Find where the given text appears and provide that cell's center as [X, Y] coordinate. 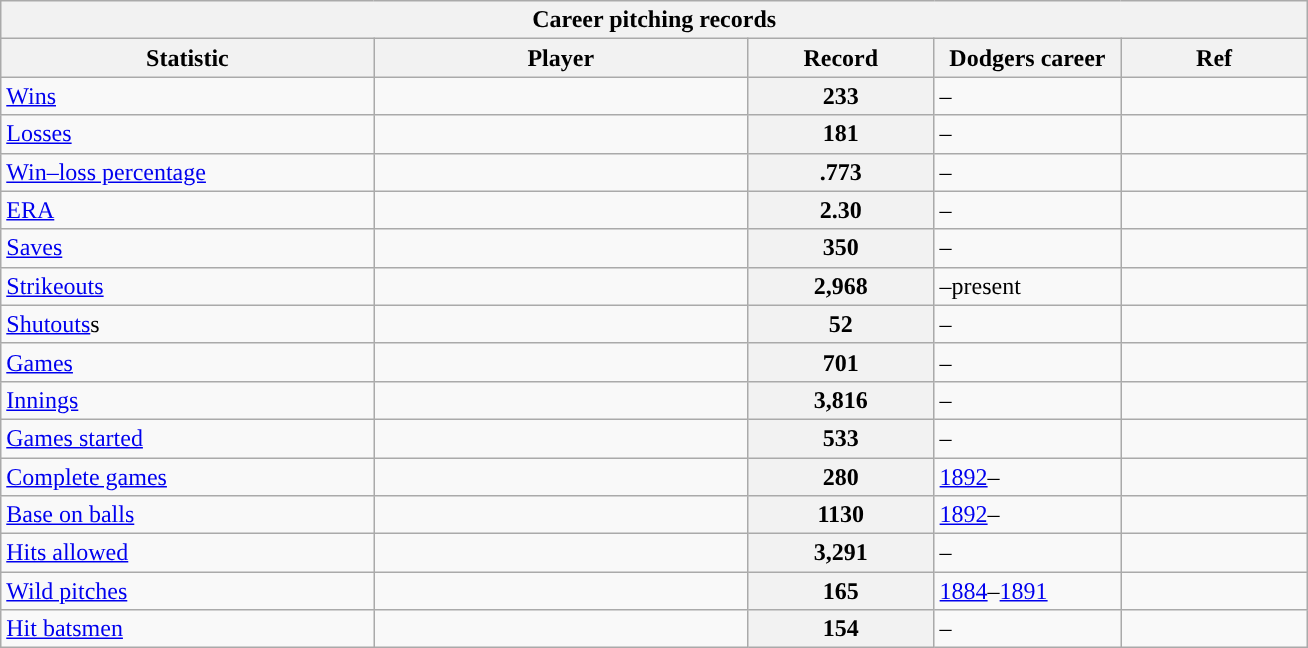
701 [840, 362]
Career pitching records [654, 20]
Hit batsmen [188, 629]
Statistic [188, 58]
Saves [188, 248]
181 [840, 134]
165 [840, 591]
280 [840, 477]
2.30 [840, 210]
ERA [188, 210]
1884–1891 [1028, 591]
Strikeouts [188, 286]
Win–loss percentage [188, 172]
Wild pitches [188, 591]
Record [840, 58]
154 [840, 629]
1130 [840, 515]
–present [1028, 286]
52 [840, 324]
350 [840, 248]
Hits allowed [188, 553]
Complete games [188, 477]
2,968 [840, 286]
Player [560, 58]
.773 [840, 172]
Wins [188, 96]
Base on balls [188, 515]
233 [840, 96]
Ref [1214, 58]
Losses [188, 134]
Shutoutss [188, 324]
Games started [188, 438]
3,816 [840, 400]
Dodgers career [1028, 58]
Games [188, 362]
533 [840, 438]
3,291 [840, 553]
Innings [188, 400]
